Detect which cell encompasses the target text, then output its (x, y) center coordinate. 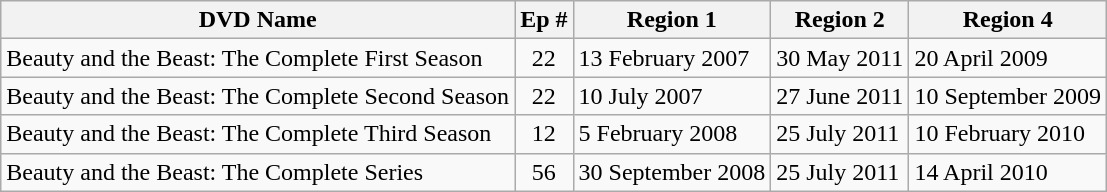
56 (544, 172)
Beauty and the Beast: The Complete Third Season (258, 134)
Region 2 (840, 20)
DVD Name (258, 20)
14 April 2010 (1008, 172)
20 April 2009 (1008, 58)
30 May 2011 (840, 58)
Beauty and the Beast: The Complete Series (258, 172)
10 September 2009 (1008, 96)
Beauty and the Beast: The Complete First Season (258, 58)
10 February 2010 (1008, 134)
Region 4 (1008, 20)
30 September 2008 (672, 172)
Ep # (544, 20)
Region 1 (672, 20)
27 June 2011 (840, 96)
10 July 2007 (672, 96)
12 (544, 134)
Beauty and the Beast: The Complete Second Season (258, 96)
5 February 2008 (672, 134)
13 February 2007 (672, 58)
